Locate the cell with the specified text and output its [x, y] center coordinate. 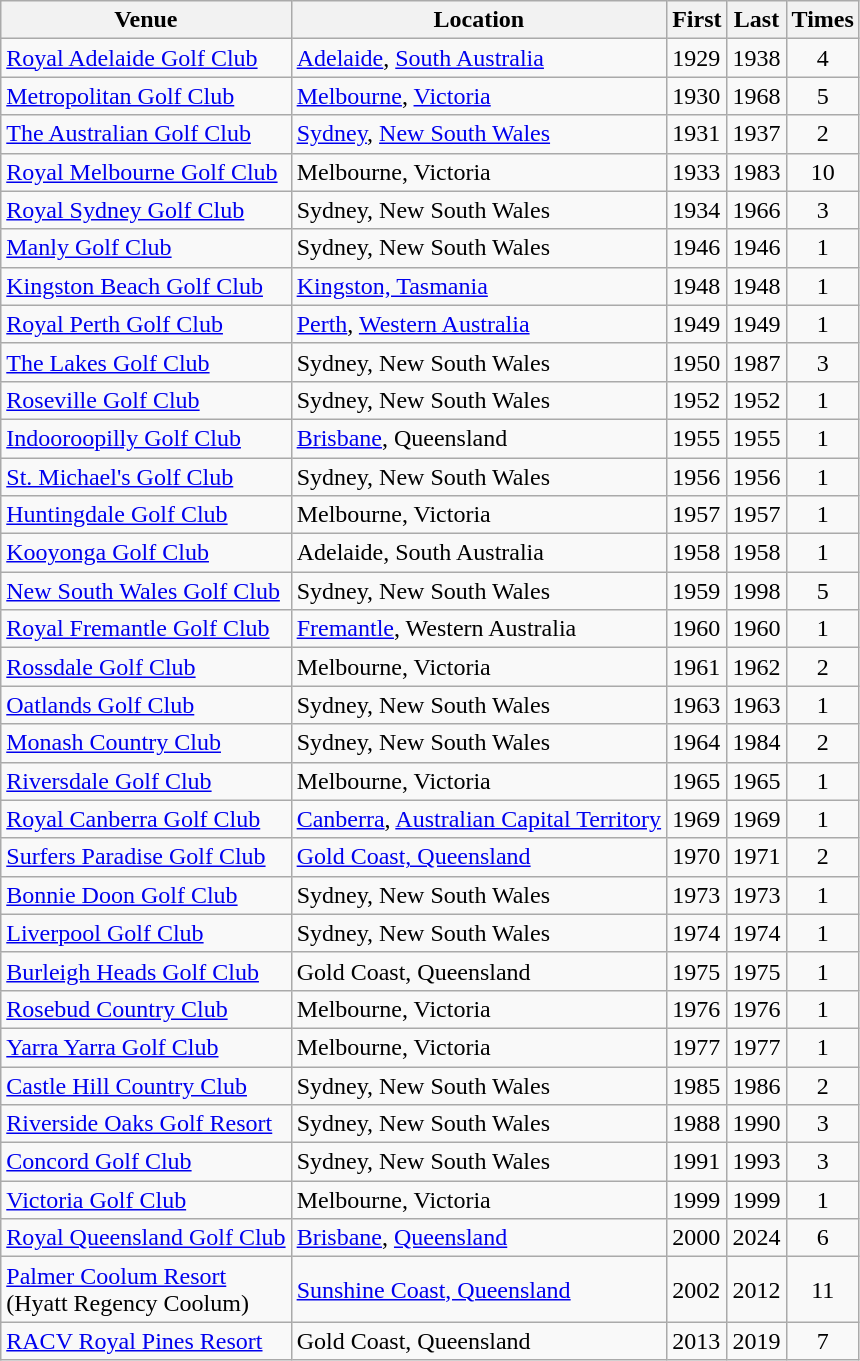
1991 [697, 1162]
1961 [697, 667]
2002 [697, 1290]
1986 [756, 1085]
New South Wales Golf Club [146, 591]
4 [822, 58]
Location [479, 20]
2013 [697, 1341]
RACV Royal Pines Resort [146, 1341]
Kingston Beach Golf Club [146, 286]
1950 [697, 362]
Royal Fremantle Golf Club [146, 629]
6 [822, 1238]
1930 [697, 96]
2012 [756, 1290]
Rosebud Country Club [146, 1009]
Manly Golf Club [146, 248]
Metropolitan Golf Club [146, 96]
1933 [697, 172]
Royal Canberra Golf Club [146, 819]
Bonnie Doon Golf Club [146, 895]
Roseville Golf Club [146, 400]
Victoria Golf Club [146, 1200]
Oatlands Golf Club [146, 705]
Burleigh Heads Golf Club [146, 971]
Castle Hill Country Club [146, 1085]
The Australian Golf Club [146, 134]
Times [822, 20]
Indooroopilly Golf Club [146, 438]
Royal Adelaide Golf Club [146, 58]
Palmer Coolum Resort(Hyatt Regency Coolum) [146, 1290]
Riverside Oaks Golf Resort [146, 1124]
First [697, 20]
Fremantle, Western Australia [479, 629]
1968 [756, 96]
1929 [697, 58]
1938 [756, 58]
1971 [756, 857]
1964 [697, 743]
1962 [756, 667]
Venue [146, 20]
Last [756, 20]
1931 [697, 134]
1937 [756, 134]
Royal Melbourne Golf Club [146, 172]
Yarra Yarra Golf Club [146, 1047]
1959 [697, 591]
Liverpool Golf Club [146, 933]
Royal Sydney Golf Club [146, 210]
Kooyonga Golf Club [146, 553]
Monash Country Club [146, 743]
Concord Golf Club [146, 1162]
Surfers Paradise Golf Club [146, 857]
Perth, Western Australia [479, 324]
Riversdale Golf Club [146, 781]
Kingston, Tasmania [479, 286]
Canberra, Australian Capital Territory [479, 819]
1987 [756, 362]
1993 [756, 1162]
1970 [697, 857]
1984 [756, 743]
7 [822, 1341]
1998 [756, 591]
1983 [756, 172]
The Lakes Golf Club [146, 362]
Sunshine Coast, Queensland [479, 1290]
Royal Queensland Golf Club [146, 1238]
2000 [697, 1238]
2024 [756, 1238]
Rossdale Golf Club [146, 667]
1966 [756, 210]
1988 [697, 1124]
1990 [756, 1124]
Royal Perth Golf Club [146, 324]
1985 [697, 1085]
11 [822, 1290]
10 [822, 172]
Huntingdale Golf Club [146, 515]
1934 [697, 210]
2019 [756, 1341]
St. Michael's Golf Club [146, 477]
